Return the [X, Y] coordinate for the center point of the cell that contains the specified text.  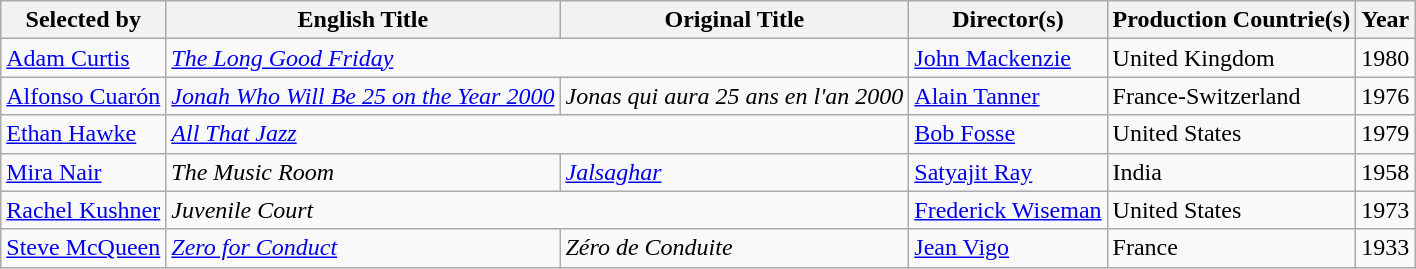
Zero for Conduct [363, 248]
1973 [1386, 210]
1958 [1386, 172]
Steve McQueen [84, 248]
Adam Curtis [84, 58]
United Kingdom [1232, 58]
Satyajit Ray [1008, 172]
Mira Nair [84, 172]
The Music Room [363, 172]
English Title [363, 20]
Alfonso Cuarón [84, 96]
1933 [1386, 248]
Rachel Kushner [84, 210]
1979 [1386, 134]
Jonah Who Will Be 25 on the Year 2000 [363, 96]
John Mackenzie [1008, 58]
France-Switzerland [1232, 96]
Jalsaghar [734, 172]
Production Countrie(s) [1232, 20]
1980 [1386, 58]
Juvenile Court [538, 210]
India [1232, 172]
Jean Vigo [1008, 248]
Frederick Wiseman [1008, 210]
Selected by [84, 20]
All That Jazz [538, 134]
Year [1386, 20]
Alain Tanner [1008, 96]
The Long Good Friday [538, 58]
Director(s) [1008, 20]
Zéro de Conduite [734, 248]
Jonas qui aura 25 ans en l'an 2000 [734, 96]
Ethan Hawke [84, 134]
1976 [1386, 96]
Bob Fosse [1008, 134]
Original Title [734, 20]
France [1232, 248]
